Return the [x, y] coordinate for the center point of the cell that contains the specified text.  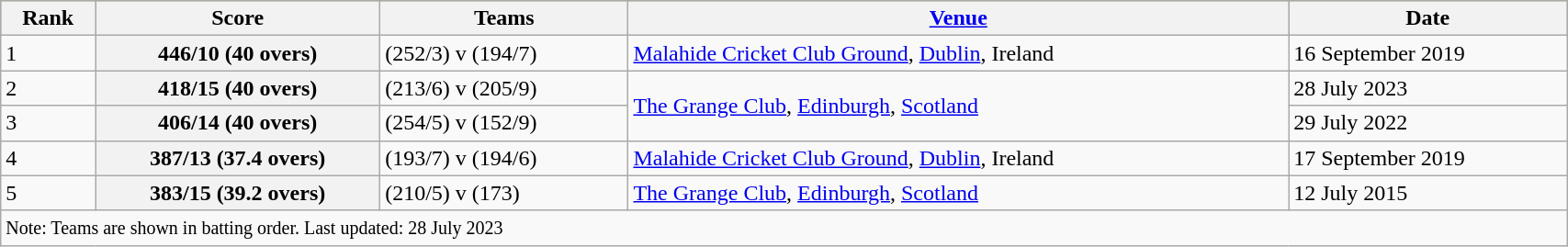
Date [1427, 18]
2 [48, 88]
17 September 2019 [1427, 158]
Rank [48, 18]
Score [238, 18]
29 July 2022 [1427, 123]
406/14 (40 overs) [238, 123]
Venue [959, 18]
4 [48, 158]
446/10 (40 overs) [238, 53]
28 July 2023 [1427, 88]
3 [48, 123]
(210/5) v (173) [504, 193]
(252/3) v (194/7) [504, 53]
1 [48, 53]
(254/5) v (152/9) [504, 123]
418/15 (40 overs) [238, 88]
Note: Teams are shown in batting order. Last updated: 28 July 2023 [784, 228]
(193/7) v (194/6) [504, 158]
(213/6) v (205/9) [504, 88]
383/15 (39.2 overs) [238, 193]
Teams [504, 18]
16 September 2019 [1427, 53]
5 [48, 193]
12 July 2015 [1427, 193]
387/13 (37.4 overs) [238, 158]
